Capture the cell that displays the provided text and extract its [x, y] central coordinate. 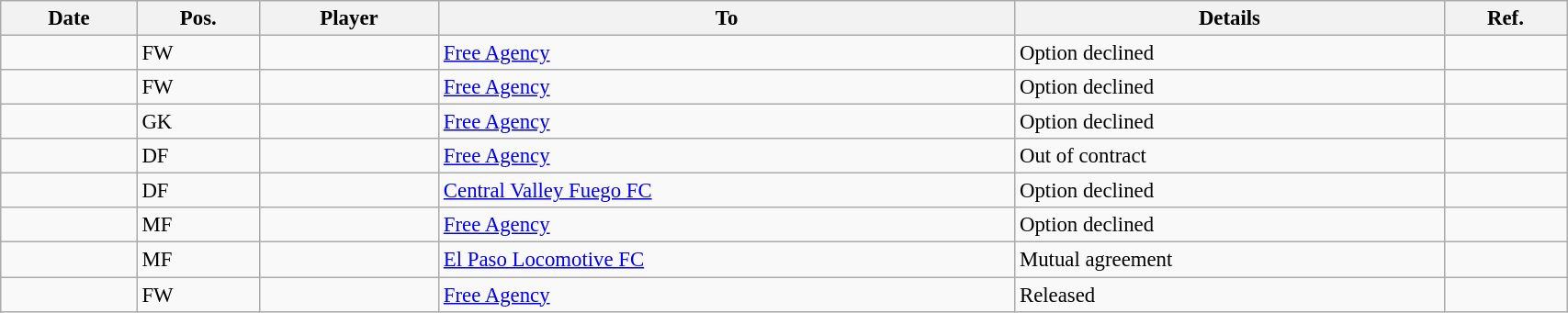
GK [198, 122]
Out of contract [1230, 156]
Details [1230, 18]
Central Valley Fuego FC [728, 191]
Mutual agreement [1230, 260]
Pos. [198, 18]
To [728, 18]
El Paso Locomotive FC [728, 260]
Date [69, 18]
Player [349, 18]
Released [1230, 295]
Ref. [1505, 18]
